Identify which cell holds the provided text, then report its [X, Y] central coordinate. 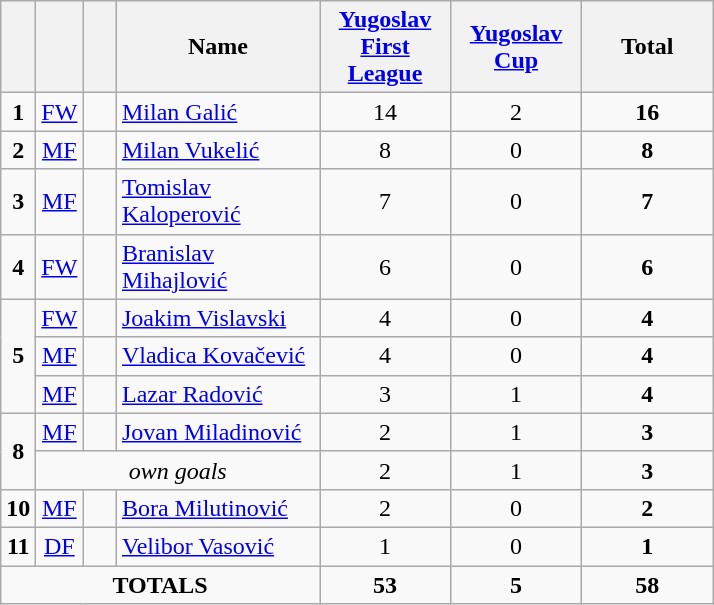
58 [648, 585]
Branislav Mihajlović [218, 266]
Tomislav Kaloperović [218, 202]
Lazar Radović [218, 394]
14 [386, 112]
Bora Milutinović [218, 508]
11 [18, 546]
53 [386, 585]
Joakim Vislavski [218, 318]
Name [218, 47]
Yugoslav First League [386, 47]
DF [60, 546]
16 [648, 112]
Total [648, 47]
Velibor Vasović [218, 546]
Milan Galić [218, 112]
10 [18, 508]
Vladica Kovačević [218, 356]
TOTALS [160, 585]
Milan Vukelić [218, 150]
Jovan Miladinović [218, 432]
Yugoslav Cup [516, 47]
own goals [178, 470]
